For the text-containing cell, return its midpoint in (X, Y) coordinate format. 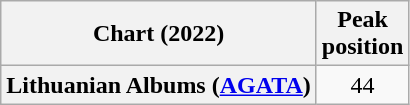
Lithuanian Albums (AGATA) (159, 85)
44 (362, 85)
Peakposition (362, 34)
Chart (2022) (159, 34)
